Extract the (X, Y) coordinate from the center of the cell holding the provided text.  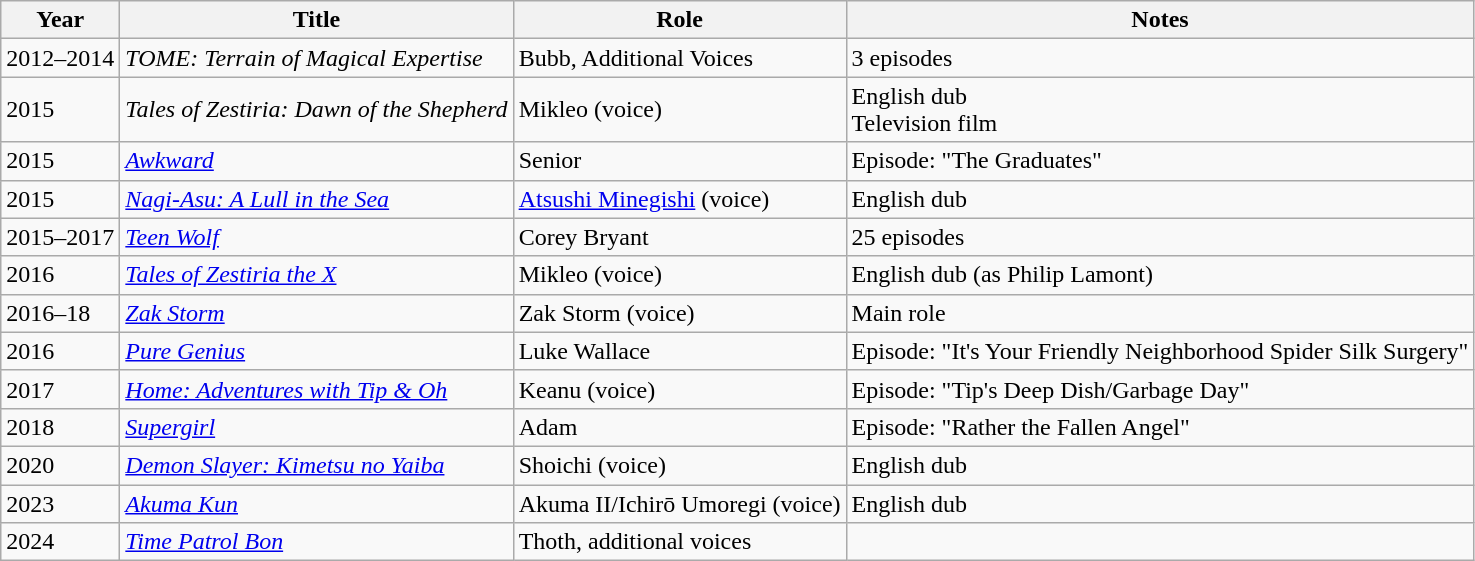
Title (316, 20)
TOME: Terrain of Magical Expertise (316, 58)
2016–18 (60, 313)
Episode: "It's Your Friendly Neighborhood Spider Silk Surgery" (1160, 351)
Role (680, 20)
Episode: "The Graduates" (1160, 161)
English dub (as Philip Lamont) (1160, 275)
Akuma Kun (316, 503)
Nagi-Asu: A Lull in the Sea (316, 199)
Episode: "Tip's Deep Dish/Garbage Day" (1160, 389)
Keanu (voice) (680, 389)
Main role (1160, 313)
2023 (60, 503)
2012–2014 (60, 58)
Demon Slayer: Kimetsu no Yaiba (316, 465)
2018 (60, 427)
Senior (680, 161)
25 episodes (1160, 237)
Teen Wolf (316, 237)
Akuma II/Ichirō Umoregi (voice) (680, 503)
Tales of Zestiria the X (316, 275)
Pure Genius (316, 351)
2015–2017 (60, 237)
Zak Storm (voice) (680, 313)
Year (60, 20)
Corey Bryant (680, 237)
Supergirl (316, 427)
Atsushi Minegishi (voice) (680, 199)
Luke Wallace (680, 351)
Bubb, Additional Voices (680, 58)
Zak Storm (316, 313)
Notes (1160, 20)
2020 (60, 465)
Episode: "Rather the Fallen Angel" (1160, 427)
Adam (680, 427)
2017 (60, 389)
Home: Adventures with Tip & Oh (316, 389)
Tales of Zestiria: Dawn of the Shepherd (316, 110)
3 episodes (1160, 58)
English dubTelevision film (1160, 110)
Thoth, additional voices (680, 542)
Awkward (316, 161)
Time Patrol Bon (316, 542)
Shoichi (voice) (680, 465)
2024 (60, 542)
